Provide the [x, y] coordinate of the cell's center where the given text is located.  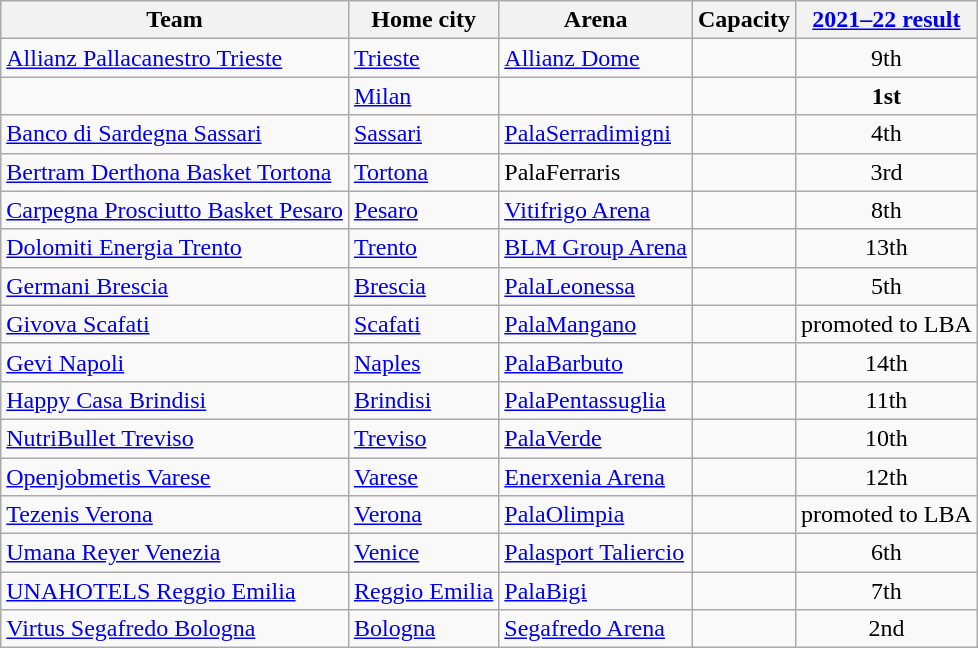
7th [887, 591]
10th [887, 438]
PalaSerradimigni [596, 134]
3rd [887, 172]
Milan [423, 96]
PalaBigi [596, 591]
PalaVerde [596, 438]
Germani Brescia [175, 286]
BLM Group Arena [596, 248]
Happy Casa Brindisi [175, 400]
2021–22 result [887, 20]
PalaOlimpia [596, 515]
Palasport Taliercio [596, 553]
Tortona [423, 172]
6th [887, 553]
PalaLeonessa [596, 286]
NutriBullet Treviso [175, 438]
Openjobmetis Varese [175, 477]
Scafati [423, 324]
4th [887, 134]
PalaFerraris [596, 172]
5th [887, 286]
Vitifrigo Arena [596, 210]
Bertram Derthona Basket Tortona [175, 172]
Reggio Emilia [423, 591]
Banco di Sardegna Sassari [175, 134]
PalaMangano [596, 324]
Dolomiti Energia Trento [175, 248]
Venice [423, 553]
9th [887, 58]
PalaPentassuglia [596, 400]
Segafredo Arena [596, 629]
1st [887, 96]
Umana Reyer Venezia [175, 553]
Verona [423, 515]
13th [887, 248]
Enerxenia Arena [596, 477]
Tezenis Verona [175, 515]
Home city [423, 20]
Sassari [423, 134]
Allianz Dome [596, 58]
Varese [423, 477]
12th [887, 477]
Trieste [423, 58]
Givova Scafati [175, 324]
Treviso [423, 438]
11th [887, 400]
8th [887, 210]
Virtus Segafredo Bologna [175, 629]
UNAHOTELS Reggio Emilia [175, 591]
14th [887, 362]
Brindisi [423, 400]
Trento [423, 248]
Pesaro [423, 210]
Allianz Pallacanestro Trieste [175, 58]
Brescia [423, 286]
Gevi Napoli [175, 362]
PalaBarbuto [596, 362]
Capacity [744, 20]
Carpegna Prosciutto Basket Pesaro [175, 210]
Team [175, 20]
Bologna [423, 629]
Arena [596, 20]
2nd [887, 629]
Naples [423, 362]
